Pinpoint the cell where the given text exists, returning its [X, Y] midpoint coordinate. 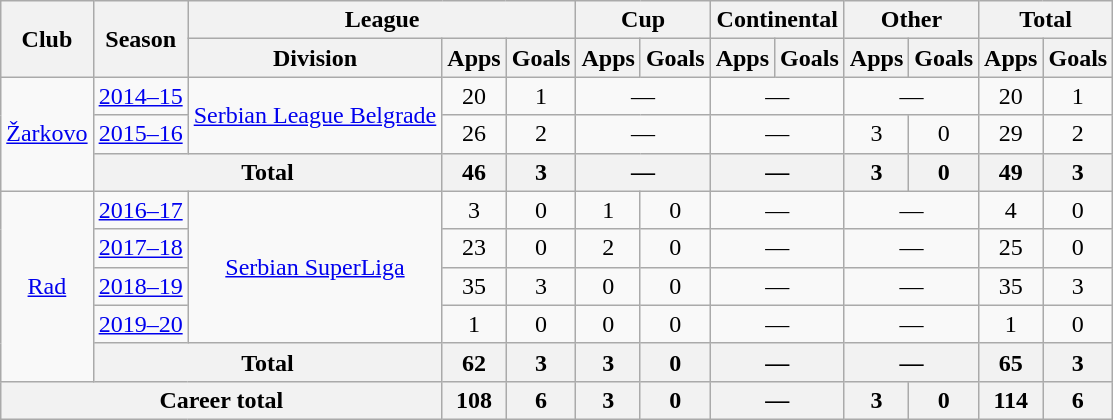
23 [474, 248]
2014–15 [140, 96]
2018–19 [140, 286]
Cup [643, 20]
108 [474, 400]
4 [1011, 210]
65 [1011, 362]
League [382, 20]
2017–18 [140, 248]
Season [140, 39]
Serbian League Belgrade [315, 115]
62 [474, 362]
26 [474, 134]
29 [1011, 134]
Career total [222, 400]
49 [1011, 172]
Division [315, 58]
Serbian SuperLiga [315, 267]
114 [1011, 400]
Continental [777, 20]
46 [474, 172]
2016–17 [140, 210]
Club [47, 39]
2015–16 [140, 134]
2019–20 [140, 324]
Other [911, 20]
Žarkovo [47, 134]
25 [1011, 248]
Rad [47, 286]
